For the text-containing cell, return its midpoint in (X, Y) coordinate format. 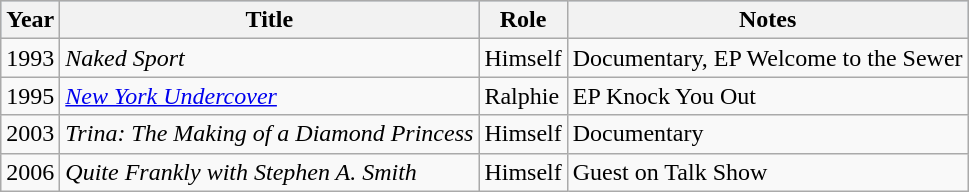
Quite Frankly with Stephen A. Smith (270, 172)
Title (270, 20)
Year (30, 20)
2006 (30, 172)
EP Knock You Out (768, 96)
1995 (30, 96)
Role (523, 20)
Ralphie (523, 96)
Guest on Talk Show (768, 172)
2003 (30, 134)
New York Undercover (270, 96)
Documentary (768, 134)
Notes (768, 20)
1993 (30, 58)
Trina: The Making of a Diamond Princess (270, 134)
Naked Sport (270, 58)
Documentary, EP Welcome to the Sewer (768, 58)
